Capture the cell that displays the provided text and extract its (x, y) central coordinate. 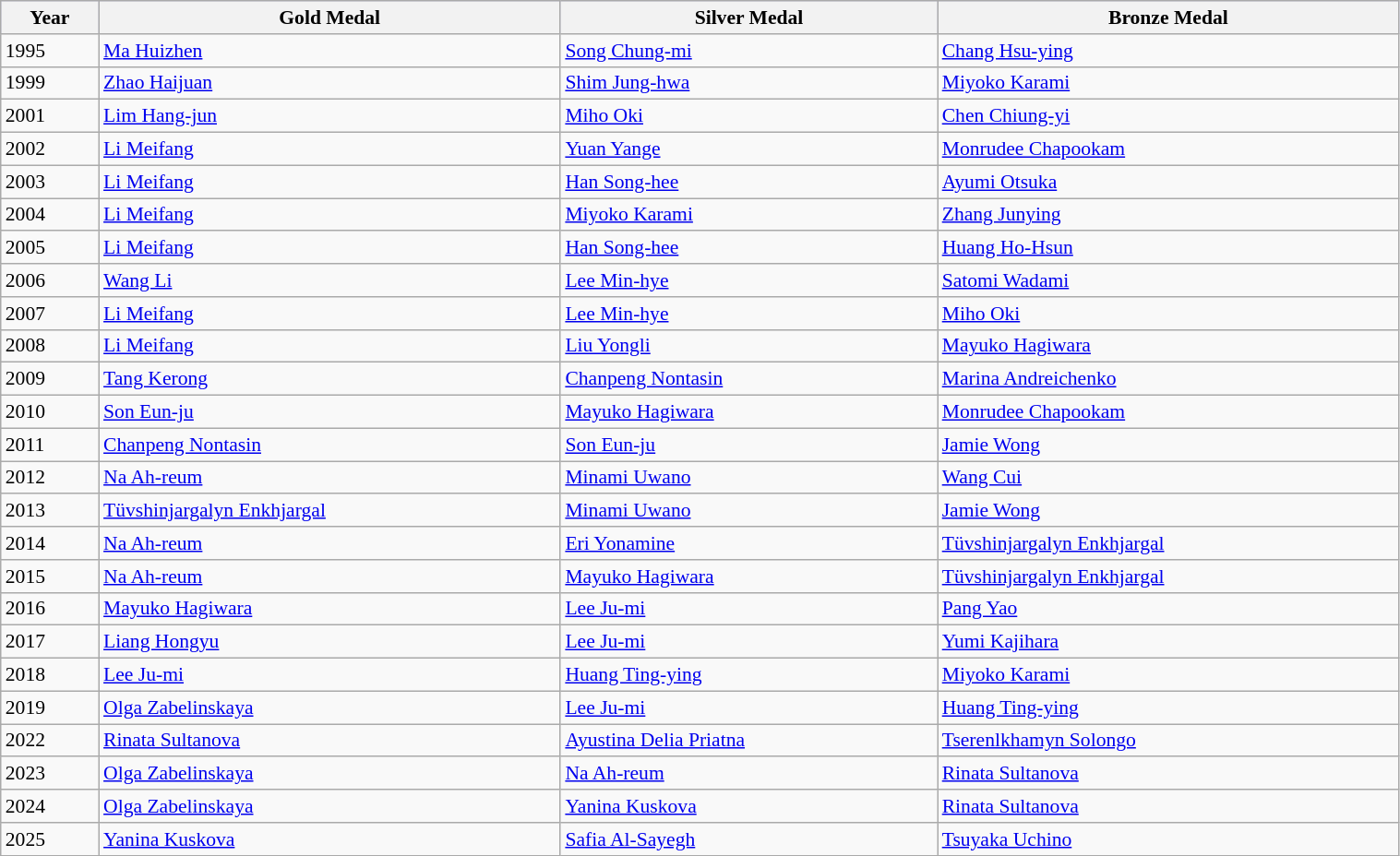
Song Chung-mi (748, 51)
2023 (50, 774)
2004 (50, 215)
Wang Li (329, 280)
2013 (50, 511)
Safia Al-Sayegh (748, 839)
Chen Chiung-yi (1168, 116)
Zhang Junying (1168, 215)
Tang Kerong (329, 379)
Zhao Haijuan (329, 83)
Huang Ho-Hsun (1168, 248)
2017 (50, 642)
Liu Yongli (748, 346)
2012 (50, 478)
2009 (50, 379)
Marina Andreichenko (1168, 379)
2008 (50, 346)
Ayustina Delia Priatna (748, 741)
Year (50, 18)
2003 (50, 182)
Wang Cui (1168, 478)
2016 (50, 609)
Yumi Kajihara (1168, 642)
Bronze Medal (1168, 18)
2002 (50, 149)
2006 (50, 280)
Lim Hang-jun (329, 116)
Chang Hsu-ying (1168, 51)
Gold Medal (329, 18)
Yuan Yange (748, 149)
Tsuyaka Uchino (1168, 839)
Ma Huizhen (329, 51)
Satomi Wadami (1168, 280)
Liang Hongyu (329, 642)
2018 (50, 675)
2025 (50, 839)
2007 (50, 314)
1995 (50, 51)
2011 (50, 445)
2024 (50, 806)
2014 (50, 543)
2005 (50, 248)
2010 (50, 412)
Tserenlkhamyn Solongo (1168, 741)
1999 (50, 83)
2019 (50, 707)
2015 (50, 577)
2022 (50, 741)
Silver Medal (748, 18)
2001 (50, 116)
Eri Yonamine (748, 543)
Ayumi Otsuka (1168, 182)
Pang Yao (1168, 609)
Shim Jung-hwa (748, 83)
